Output the (X, Y) coordinate of the center of the cell containing the given text.  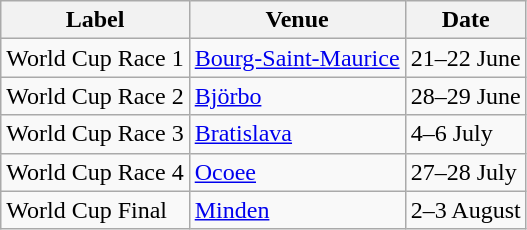
World Cup Final (95, 210)
World Cup Race 4 (95, 172)
Bourg-Saint-Maurice (297, 58)
Björbo (297, 96)
2–3 August (466, 210)
28–29 June (466, 96)
World Cup Race 1 (95, 58)
World Cup Race 2 (95, 96)
27–28 July (466, 172)
Label (95, 20)
Date (466, 20)
Ocoee (297, 172)
Bratislava (297, 134)
21–22 June (466, 58)
4–6 July (466, 134)
World Cup Race 3 (95, 134)
Venue (297, 20)
Minden (297, 210)
